Output the [x, y] coordinate of the center of the cell containing the given text.  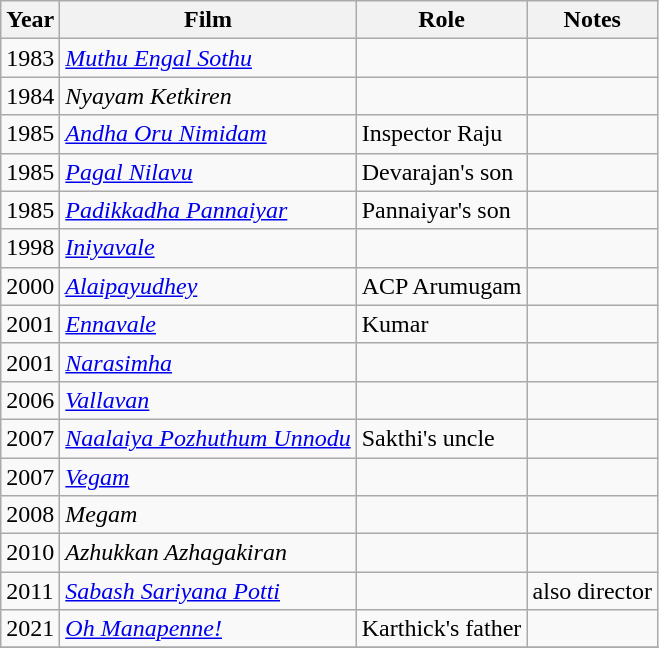
Vegam [208, 477]
Ennavale [208, 324]
Azhukkan Azhagakiran [208, 553]
Inspector Raju [442, 134]
Muthu Engal Sothu [208, 58]
Pannaiyar's son [442, 210]
ACP Arumugam [442, 286]
Iniyavale [208, 248]
1983 [30, 58]
Role [442, 20]
also director [592, 591]
1984 [30, 96]
Andha Oru Nimidam [208, 134]
Pagal Nilavu [208, 172]
Notes [592, 20]
2010 [30, 553]
Sabash Sariyana Potti [208, 591]
2006 [30, 400]
2021 [30, 629]
Oh Manapenne! [208, 629]
Padikkadha Pannaiyar [208, 210]
Year [30, 20]
2008 [30, 515]
Vallavan [208, 400]
Nyayam Ketkiren [208, 96]
Alaipayudhey [208, 286]
1998 [30, 248]
Megam [208, 515]
Kumar [442, 324]
Sakthi's uncle [442, 438]
Naalaiya Pozhuthum Unnodu [208, 438]
2000 [30, 286]
Devarajan's son [442, 172]
Karthick's father [442, 629]
2011 [30, 591]
Film [208, 20]
Narasimha [208, 362]
